For the text-containing cell, return its midpoint in [x, y] coordinate format. 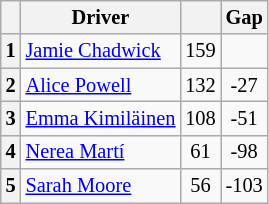
Emma Kimiläinen [101, 118]
159 [200, 51]
2 [11, 85]
108 [200, 118]
Sarah Moore [101, 186]
-103 [244, 186]
Gap [244, 17]
5 [11, 186]
Driver [101, 17]
Alice Powell [101, 85]
Jamie Chadwick [101, 51]
4 [11, 152]
3 [11, 118]
-27 [244, 85]
-98 [244, 152]
56 [200, 186]
132 [200, 85]
-51 [244, 118]
1 [11, 51]
61 [200, 152]
Nerea Martí [101, 152]
